Output the [x, y] coordinate of the center of the cell containing the given text.  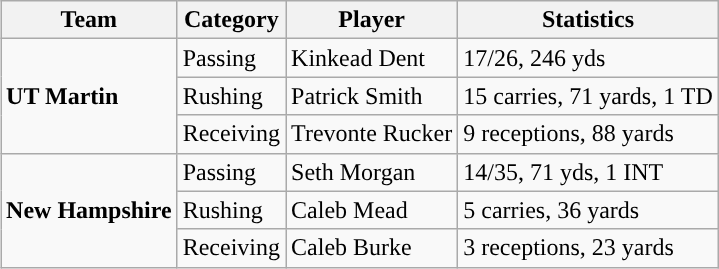
Kinkead Dent [372, 58]
Seth Morgan [372, 172]
15 carries, 71 yards, 1 TD [588, 96]
9 receptions, 88 yards [588, 134]
14/35, 71 yds, 1 INT [588, 172]
UT Martin [90, 96]
Patrick Smith [372, 96]
Caleb Burke [372, 248]
Statistics [588, 20]
Player [372, 20]
New Hampshire [90, 210]
Category [231, 20]
Trevonte Rucker [372, 134]
Team [90, 20]
5 carries, 36 yards [588, 210]
17/26, 246 yds [588, 58]
Caleb Mead [372, 210]
3 receptions, 23 yards [588, 248]
